Pinpoint the cell where the given text exists, returning its [X, Y] midpoint coordinate. 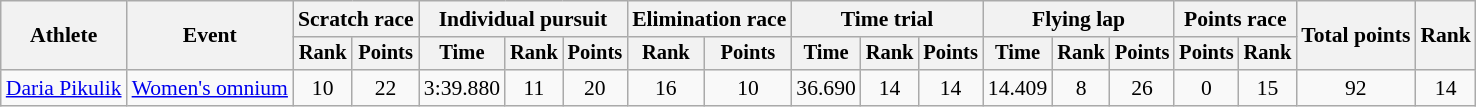
Flying lap [1078, 19]
36.690 [826, 88]
14.409 [1018, 88]
22 [385, 88]
20 [595, 88]
Event [210, 36]
3:39.880 [462, 88]
0 [1206, 88]
Athlete [64, 36]
16 [666, 88]
Individual pursuit [523, 19]
Daria Pikulik [64, 88]
Points race [1235, 19]
Women's omnium [210, 88]
Total points [1356, 36]
11 [534, 88]
15 [1268, 88]
92 [1356, 88]
8 [1081, 88]
Scratch race [356, 19]
26 [1142, 88]
Time trial [886, 19]
Elimination race [709, 19]
